Determine the (x, y) coordinate at the center of the cell enclosing the given text.  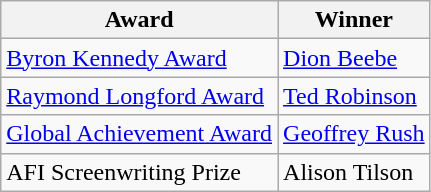
Alison Tilson (354, 172)
Global Achievement Award (140, 134)
Winner (354, 20)
Award (140, 20)
Byron Kennedy Award (140, 58)
Geoffrey Rush (354, 134)
Dion Beebe (354, 58)
AFI Screenwriting Prize (140, 172)
Ted Robinson (354, 96)
Raymond Longford Award (140, 96)
